Search for the cell housing the specified text and yield its [X, Y] center coordinate. 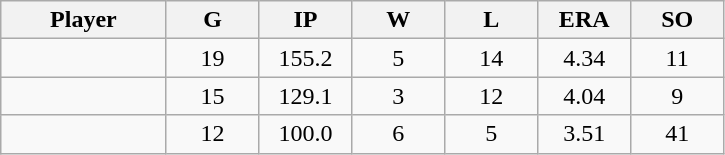
G [212, 20]
41 [678, 134]
Player [84, 20]
L [492, 20]
3 [398, 96]
15 [212, 96]
11 [678, 58]
W [398, 20]
IP [306, 20]
4.34 [584, 58]
100.0 [306, 134]
19 [212, 58]
3.51 [584, 134]
9 [678, 96]
ERA [584, 20]
4.04 [584, 96]
155.2 [306, 58]
SO [678, 20]
14 [492, 58]
129.1 [306, 96]
6 [398, 134]
